Provide the [X, Y] coordinate of the cell's center where the given text is located.  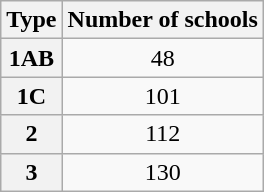
130 [162, 172]
2 [32, 134]
Number of schools [162, 20]
101 [162, 96]
48 [162, 58]
1C [32, 96]
1AB [32, 58]
3 [32, 172]
Type [32, 20]
112 [162, 134]
